Locate the cell with the specified text and output its [X, Y] center coordinate. 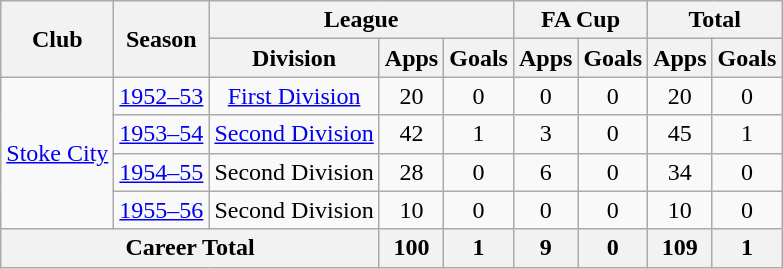
Total [715, 20]
Career Total [190, 248]
45 [680, 134]
100 [411, 248]
34 [680, 172]
1955–56 [162, 210]
Division [294, 58]
Season [162, 39]
Club [58, 39]
FA Cup [580, 20]
Stoke City [58, 153]
1954–55 [162, 172]
6 [545, 172]
28 [411, 172]
3 [545, 134]
1953–54 [162, 134]
First Division [294, 96]
League [362, 20]
1952–53 [162, 96]
109 [680, 248]
9 [545, 248]
42 [411, 134]
